Locate the cell with the specified text and output its [X, Y] center coordinate. 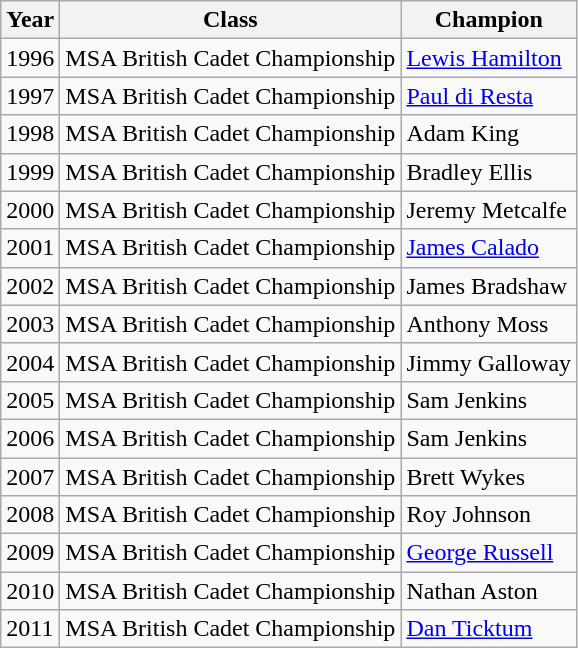
Year [30, 20]
Brett Wykes [489, 477]
George Russell [489, 553]
Bradley Ellis [489, 172]
Roy Johnson [489, 515]
Dan Ticktum [489, 629]
Lewis Hamilton [489, 58]
James Bradshaw [489, 286]
Adam King [489, 134]
2003 [30, 324]
2006 [30, 438]
2004 [30, 362]
Jimmy Galloway [489, 362]
2010 [30, 591]
1996 [30, 58]
1998 [30, 134]
Class [230, 20]
2005 [30, 400]
1999 [30, 172]
2009 [30, 553]
2011 [30, 629]
2001 [30, 248]
Paul di Resta [489, 96]
Jeremy Metcalfe [489, 210]
Nathan Aston [489, 591]
Anthony Moss [489, 324]
2007 [30, 477]
2000 [30, 210]
James Calado [489, 248]
2002 [30, 286]
Champion [489, 20]
2008 [30, 515]
1997 [30, 96]
